For the text-containing cell, return its midpoint in (x, y) coordinate format. 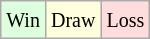
Draw (72, 20)
Loss (126, 20)
Win (24, 20)
